Detect which cell encompasses the target text, then output its [X, Y] center coordinate. 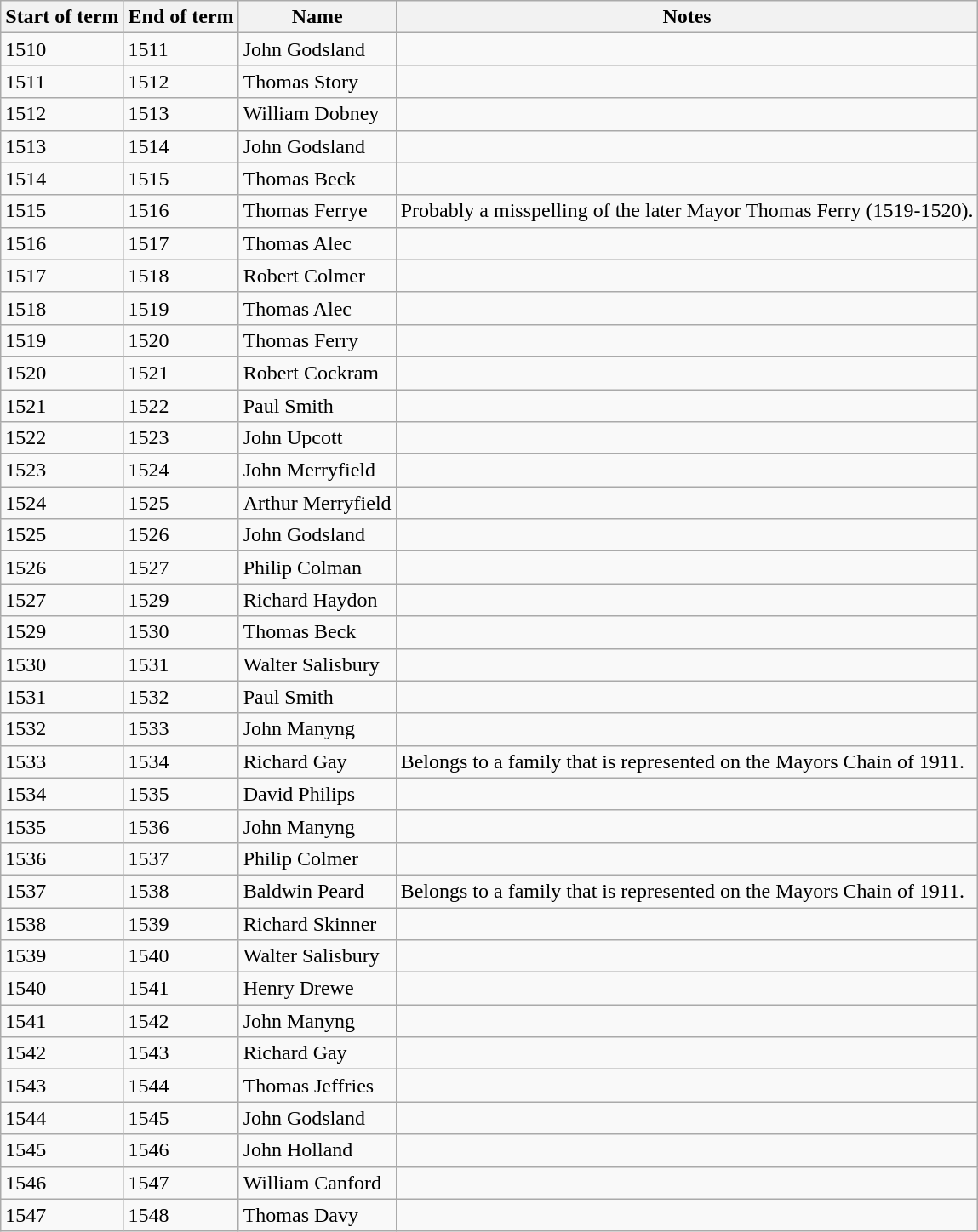
Henry Drewe [317, 989]
John Merryfield [317, 471]
Robert Cockram [317, 373]
1510 [62, 49]
Philip Colman [317, 568]
David Philips [317, 794]
Probably a misspelling of the later Mayor Thomas Ferry (1519-1520). [687, 211]
Start of term [62, 17]
Richard Skinner [317, 923]
Thomas Story [317, 82]
Arthur Merryfield [317, 503]
John Upcott [317, 438]
Name [317, 17]
Thomas Ferrye [317, 211]
William Canford [317, 1183]
Baldwin Peard [317, 891]
Thomas Davy [317, 1215]
1548 [180, 1215]
Richard Haydon [317, 600]
Philip Colmer [317, 858]
End of term [180, 17]
Thomas Ferry [317, 340]
Thomas Jeffries [317, 1086]
Robert Colmer [317, 276]
John Holland [317, 1150]
Notes [687, 17]
William Dobney [317, 114]
